Output the (x, y) coordinate of the center of the cell containing the given text.  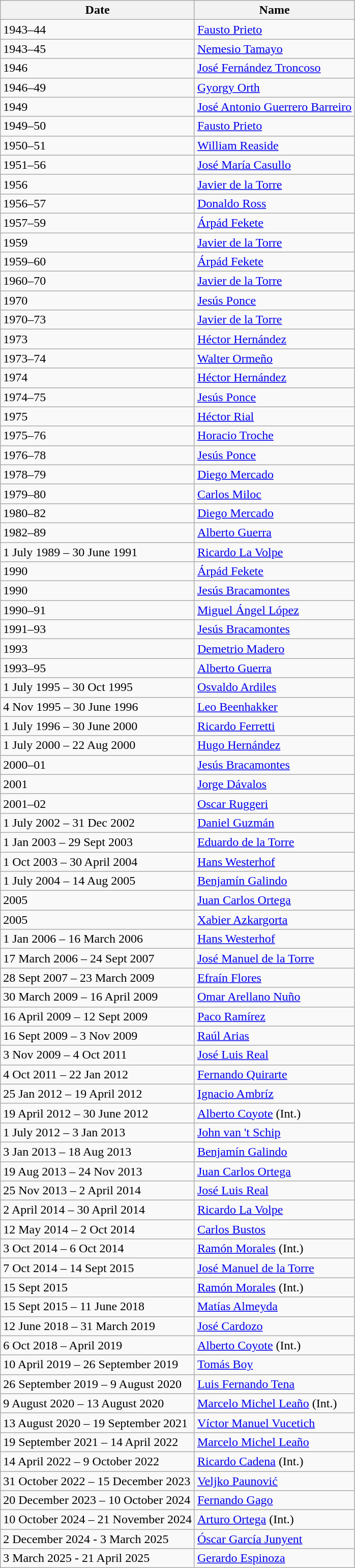
Eduardo de la Torre (274, 842)
1 July 2002 – 31 Dec 2002 (98, 823)
1979–80 (98, 494)
1957–59 (98, 223)
1 July 1996 – 30 June 2000 (98, 726)
Efraín Flores (274, 978)
1970–73 (98, 320)
25 Jan 2012 – 19 April 2012 (98, 1094)
1946 (98, 68)
1 Jan 2003 – 29 Sept 2003 (98, 842)
3 Nov 2009 – 4 Oct 2011 (98, 1055)
9 August 2020 – 13 August 2020 (98, 1403)
Miguel Ángel López (274, 610)
1956–57 (98, 203)
Fernando Quirarte (274, 1074)
3 Jan 2013 – 18 Aug 2013 (98, 1152)
José Cardozo (274, 1326)
John van 't Schip (274, 1132)
1974–75 (98, 397)
30 March 2009 – 16 April 2009 (98, 997)
1949 (98, 107)
6 Oct 2018 – April 2019 (98, 1345)
2000–01 (98, 765)
1959–60 (98, 262)
1 Jan 2006 – 16 March 2006 (98, 939)
26 September 2019 – 9 August 2020 (98, 1384)
2001–02 (98, 803)
1993–95 (98, 668)
1982–89 (98, 532)
1 July 1989 – 30 June 1991 (98, 552)
1973 (98, 339)
1993 (98, 649)
17 March 2006 – 24 Sept 2007 (98, 958)
2 December 2024 - 3 March 2025 (98, 1539)
10 April 2019 – 26 September 2019 (98, 1365)
Luis Fernando Tena (274, 1384)
1980–82 (98, 513)
1978–79 (98, 474)
1946–49 (98, 87)
Daniel Guzmán (274, 823)
20 December 2023 – 10 October 2024 (98, 1500)
15 Sept 2015 (98, 1287)
Paco Ramírez (274, 1016)
1943–45 (98, 49)
Name (274, 10)
Gerardo Espinoza (274, 1558)
Hugo Hernández (274, 745)
Víctor Manuel Vucetich (274, 1423)
1975–76 (98, 436)
Arturo Ortega (Int.) (274, 1520)
1950–51 (98, 145)
12 May 2014 – 2 Oct 2014 (98, 1229)
7 Oct 2014 – 14 Sept 2015 (98, 1268)
15 Sept 2015 – 11 June 2018 (98, 1307)
Demetrio Madero (274, 649)
Omar Arellano Nuño (274, 997)
Carlos Bustos (274, 1229)
Ignacio Ambríz (274, 1094)
19 Aug 2013 – 24 Nov 2013 (98, 1171)
Raúl Arias (274, 1036)
Gyorgy Orth (274, 87)
3 Oct 2014 – 6 Oct 2014 (98, 1249)
2 April 2014 – 30 April 2014 (98, 1210)
28 Sept 2007 – 23 March 2009 (98, 978)
1970 (98, 300)
1 July 2012 – 3 Jan 2013 (98, 1132)
Osvaldo Ardiles (274, 687)
31 October 2022 – 15 December 2023 (98, 1481)
2001 (98, 784)
Veljko Paunović (274, 1481)
1959 (98, 243)
William Reaside (274, 145)
1943–44 (98, 29)
1976–78 (98, 455)
Nemesio Tamayo (274, 49)
Tomás Boy (274, 1365)
Ricardo Cadena (Int.) (274, 1461)
10 October 2024 – 21 November 2024 (98, 1520)
Xabier Azkargorta (274, 920)
16 Sept 2009 – 3 Nov 2009 (98, 1036)
Oscar Ruggeri (274, 803)
1956 (98, 184)
4 Nov 1995 – 30 June 1996 (98, 707)
4 Oct 2011 – 22 Jan 2012 (98, 1074)
Ricardo Ferretti (274, 726)
1973–74 (98, 358)
14 April 2022 – 9 October 2022 (98, 1461)
13 August 2020 – 19 September 2021 (98, 1423)
Donaldo Ross (274, 203)
José Antonio Guerrero Barreiro (274, 107)
1 Oct 2003 – 30 April 2004 (98, 862)
Date (98, 10)
Matías Almeyda (274, 1307)
16 April 2009 – 12 Sept 2009 (98, 1016)
1975 (98, 416)
1949–50 (98, 126)
19 September 2021 – 14 April 2022 (98, 1442)
Fernando Gago (274, 1500)
3 March 2025 - 21 April 2025 (98, 1558)
25 Nov 2013 – 2 April 2014 (98, 1191)
Horacio Troche (274, 436)
Leo Beenhakker (274, 707)
Marcelo Michel Leaño (274, 1442)
19 April 2012 – 30 June 2012 (98, 1113)
12 June 2018 – 31 March 2019 (98, 1326)
1 July 1995 – 30 Oct 1995 (98, 687)
Héctor Rial (274, 416)
Jorge Dávalos (274, 784)
Carlos Miloc (274, 494)
Marcelo Michel Leaño (Int.) (274, 1403)
1990–91 (98, 610)
1 July 2004 – 14 Aug 2005 (98, 881)
1991–93 (98, 629)
1 July 2000 – 22 Aug 2000 (98, 745)
José Fernández Troncoso (274, 68)
Walter Ormeño (274, 358)
José María Casullo (274, 165)
1960–70 (98, 281)
1974 (98, 378)
Óscar García Junyent (274, 1539)
1951–56 (98, 165)
